Find where the given text appears and provide that cell's center as (X, Y) coordinate. 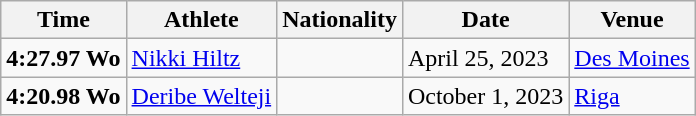
Date (485, 20)
Des Moines (632, 58)
Venue (632, 20)
Riga (632, 96)
Deribe Welteji (202, 96)
Nationality (340, 20)
October 1, 2023 (485, 96)
Athlete (202, 20)
4:27.97 Wo (64, 58)
April 25, 2023 (485, 58)
4:20.98 Wo (64, 96)
Nikki Hiltz (202, 58)
Time (64, 20)
